Find where the given text appears and provide that cell's center as [x, y] coordinate. 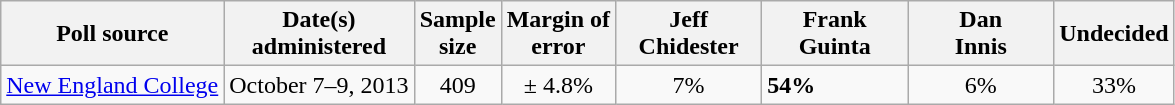
New England College [112, 85]
409 [458, 85]
October 7–9, 2013 [319, 85]
33% [1114, 85]
6% [981, 85]
DanInnis [981, 34]
Samplesize [458, 34]
54% [835, 85]
Margin oferror [558, 34]
Date(s)administered [319, 34]
± 4.8% [558, 85]
JeffChidester [689, 34]
Poll source [112, 34]
FrankGuinta [835, 34]
Undecided [1114, 34]
7% [689, 85]
